Identify which cell holds the provided text, then report its [x, y] central coordinate. 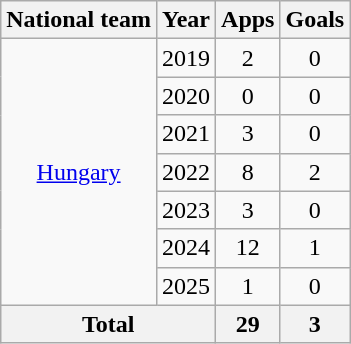
2019 [186, 58]
2024 [186, 248]
2020 [186, 96]
29 [248, 324]
2021 [186, 134]
Apps [248, 20]
2022 [186, 172]
Hungary [79, 172]
12 [248, 248]
8 [248, 172]
2025 [186, 286]
Goals [315, 20]
National team [79, 20]
Total [108, 324]
Year [186, 20]
2023 [186, 210]
